Search for the cell housing the specified text and yield its (x, y) center coordinate. 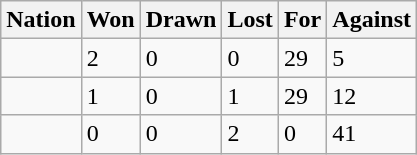
For (302, 20)
Lost (250, 20)
Nation (41, 20)
41 (372, 134)
12 (372, 96)
Drawn (181, 20)
5 (372, 58)
Against (372, 20)
Won (110, 20)
